Identify which cell holds the provided text, then report its (x, y) central coordinate. 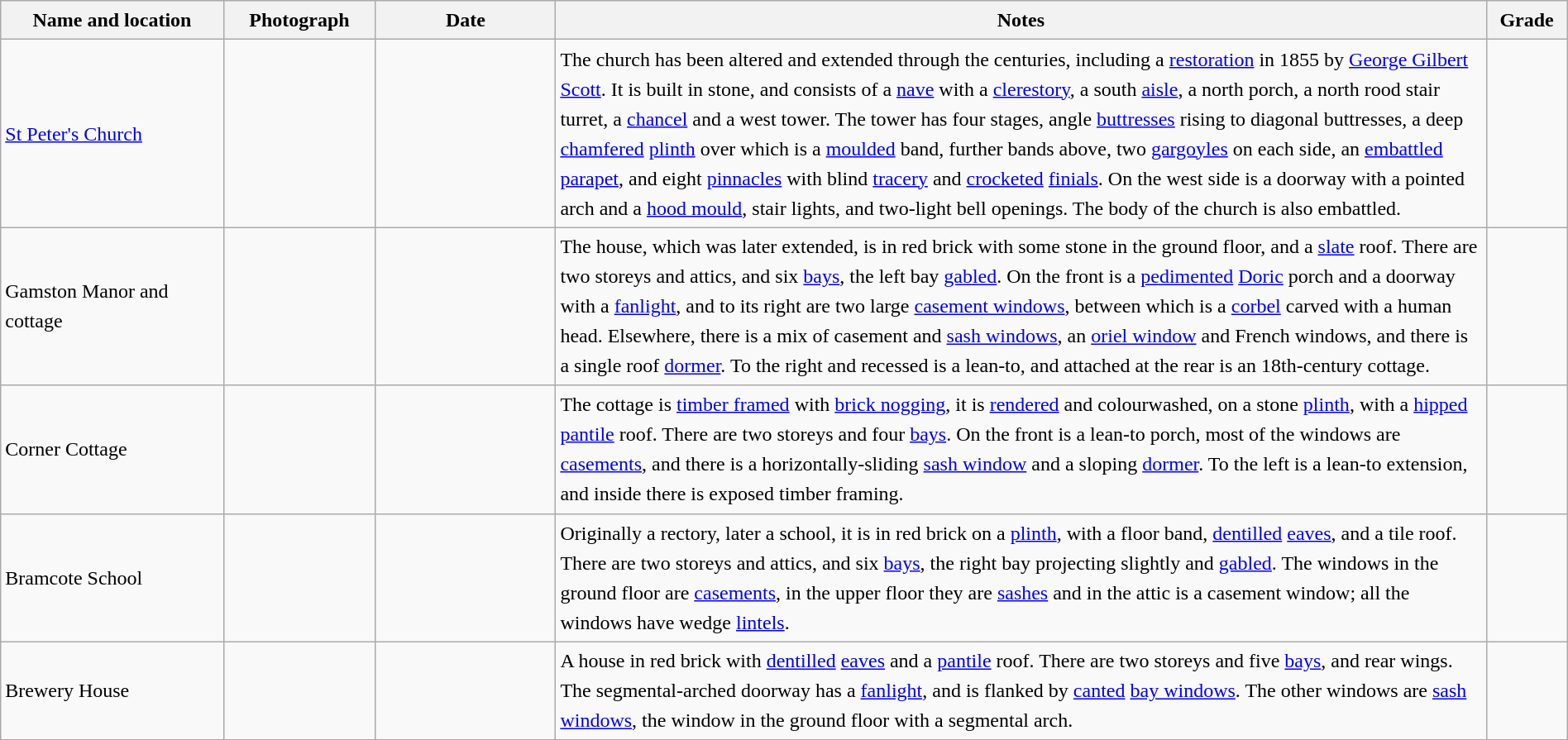
Bramcote School (112, 577)
Name and location (112, 20)
Grade (1527, 20)
Brewery House (112, 691)
Corner Cottage (112, 450)
Gamston Manor and cottage (112, 306)
Photograph (299, 20)
St Peter's Church (112, 134)
Notes (1021, 20)
Date (466, 20)
